Locate the cell with the specified text and output its [x, y] center coordinate. 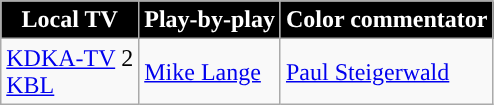
Paul Steigerwald [386, 72]
Play-by-play [210, 20]
Color commentator [386, 20]
Local TV [70, 20]
KDKA-TV 2KBL [70, 72]
Mike Lange [210, 72]
